Detect which cell encompasses the target text, then output its [x, y] center coordinate. 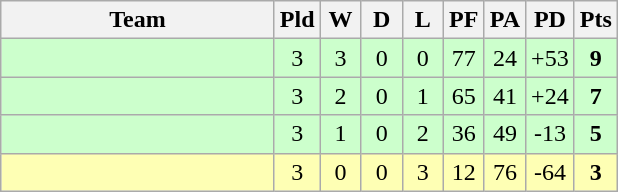
Pld [297, 20]
D [382, 20]
7 [596, 96]
Team [138, 20]
65 [464, 96]
24 [504, 58]
36 [464, 134]
41 [504, 96]
49 [504, 134]
-64 [550, 172]
76 [504, 172]
PD [550, 20]
PF [464, 20]
L [422, 20]
+24 [550, 96]
5 [596, 134]
12 [464, 172]
W [340, 20]
Pts [596, 20]
+53 [550, 58]
-13 [550, 134]
77 [464, 58]
PA [504, 20]
9 [596, 58]
